Return the (x, y) coordinate for the center point of the cell that contains the specified text.  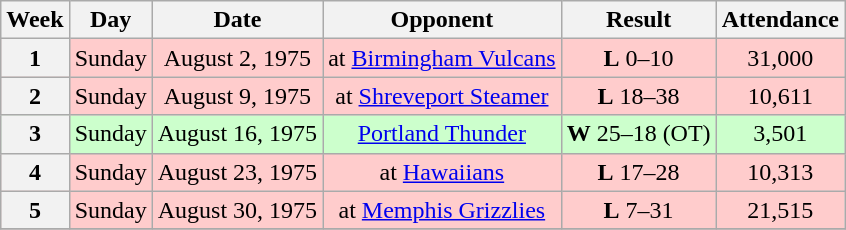
at Memphis Grizzlies (442, 210)
Portland Thunder (442, 134)
Attendance (780, 20)
August 23, 1975 (237, 172)
3 (35, 134)
10,313 (780, 172)
at Hawaiians (442, 172)
August 16, 1975 (237, 134)
August 2, 1975 (237, 58)
2 (35, 96)
Result (638, 20)
L 17–28 (638, 172)
4 (35, 172)
5 (35, 210)
August 9, 1975 (237, 96)
1 (35, 58)
Week (35, 20)
Opponent (442, 20)
at Shreveport Steamer (442, 96)
Day (110, 20)
10,611 (780, 96)
August 30, 1975 (237, 210)
31,000 (780, 58)
W 25–18 (OT) (638, 134)
L 18–38 (638, 96)
at Birmingham Vulcans (442, 58)
L 7–31 (638, 210)
L 0–10 (638, 58)
Date (237, 20)
3,501 (780, 134)
21,515 (780, 210)
